Output the (X, Y) coordinate of the center of the cell containing the given text.  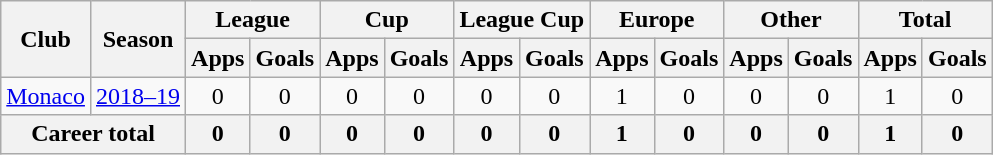
Europe (657, 20)
Other (791, 20)
Club (46, 39)
2018–19 (138, 96)
League Cup (522, 20)
Total (925, 20)
Cup (387, 20)
Season (138, 39)
Career total (94, 134)
Monaco (46, 96)
League (253, 20)
